Return [X, Y] of the center of cell containing provided text 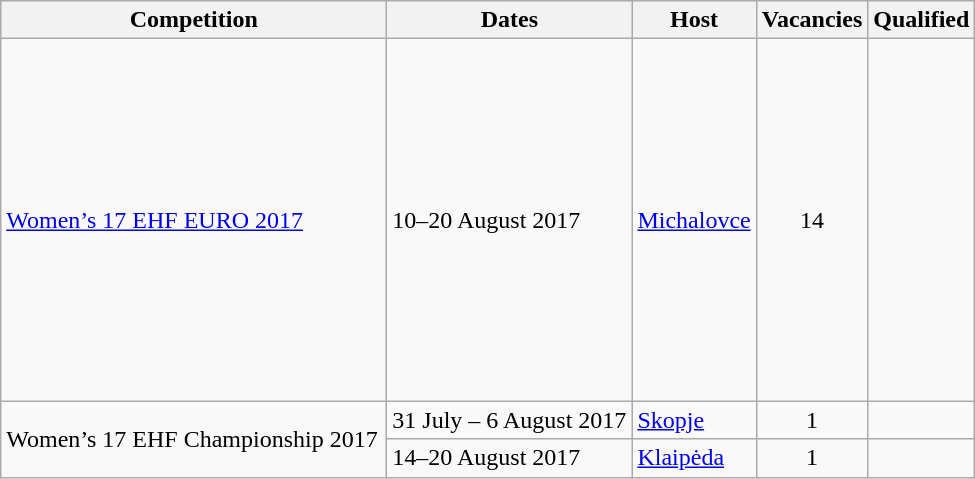
Vacancies [812, 20]
Host [694, 20]
Women’s 17 EHF EURO 2017 [194, 220]
Dates [510, 20]
14–20 August 2017 [510, 458]
Competition [194, 20]
Michalovce [694, 220]
14 [812, 220]
31 July – 6 August 2017 [510, 420]
Klaipėda [694, 458]
Skopje [694, 420]
Qualified [922, 20]
Women’s 17 EHF Championship 2017 [194, 439]
10–20 August 2017 [510, 220]
